Locate the cell with the specified text and output its (x, y) center coordinate. 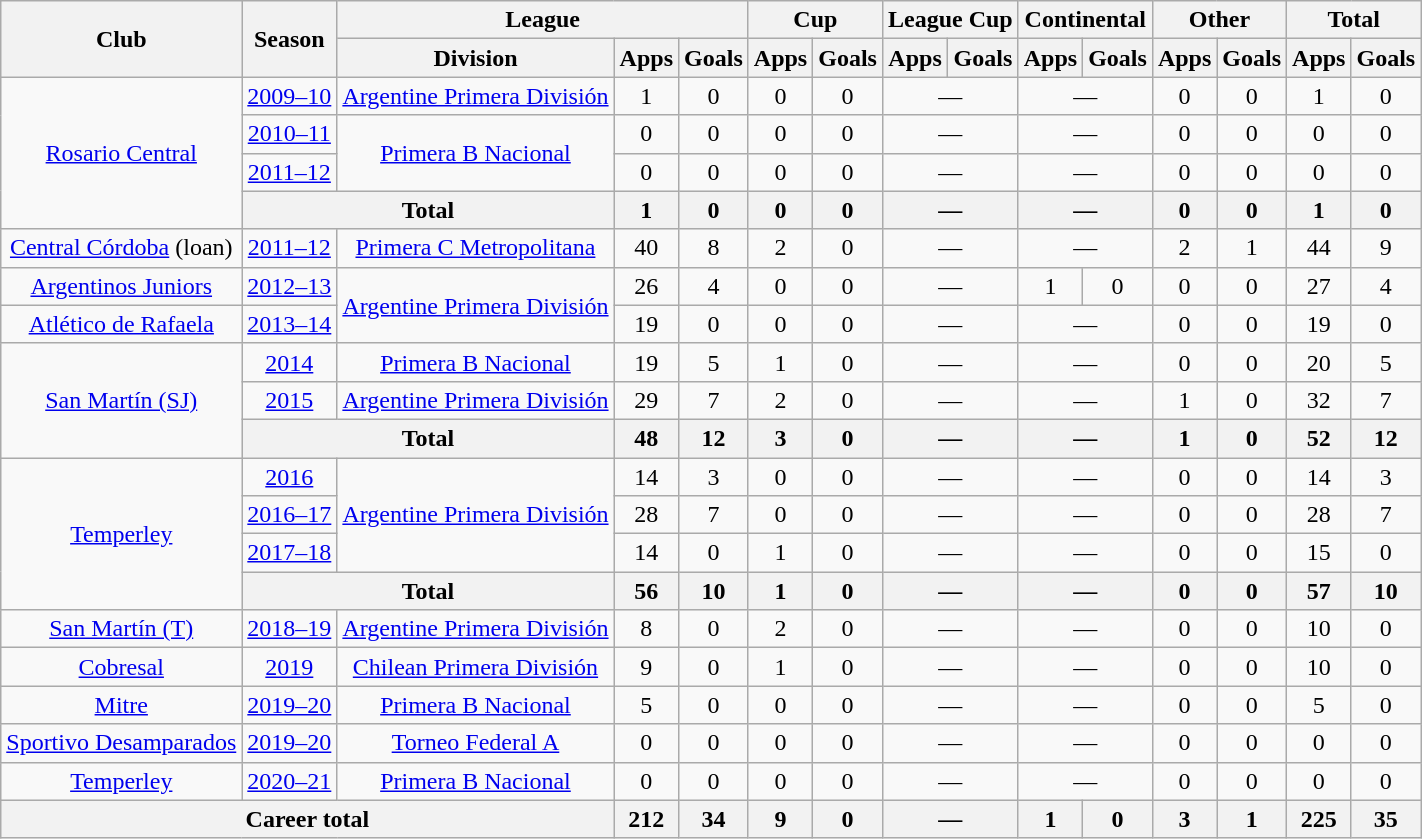
2019 (290, 667)
52 (1319, 438)
League Cup (950, 20)
Division (476, 58)
2015 (290, 400)
56 (646, 591)
26 (646, 286)
2018–19 (290, 629)
Atlético de Rafaela (122, 324)
San Martín (T) (122, 629)
Continental (1085, 20)
Club (122, 39)
Primera C Metropolitana (476, 248)
225 (1319, 819)
2009–10 (290, 96)
40 (646, 248)
48 (646, 438)
27 (1319, 286)
Other (1219, 20)
32 (1319, 400)
Cup (815, 20)
Sportivo Desamparados (122, 743)
Mitre (122, 705)
2020–21 (290, 781)
2010–11 (290, 134)
Central Córdoba (loan) (122, 248)
34 (714, 819)
Cobresal (122, 667)
Career total (308, 819)
20 (1319, 362)
35 (1386, 819)
212 (646, 819)
Season (290, 39)
League (542, 20)
2016 (290, 477)
San Martín (SJ) (122, 400)
Torneo Federal A (476, 743)
57 (1319, 591)
Argentinos Juniors (122, 286)
Chilean Primera División (476, 667)
2013–14 (290, 324)
29 (646, 400)
Rosario Central (122, 153)
2017–18 (290, 553)
2016–17 (290, 515)
15 (1319, 553)
2014 (290, 362)
44 (1319, 248)
2012–13 (290, 286)
